Identify which cell holds the provided text, then report its (x, y) central coordinate. 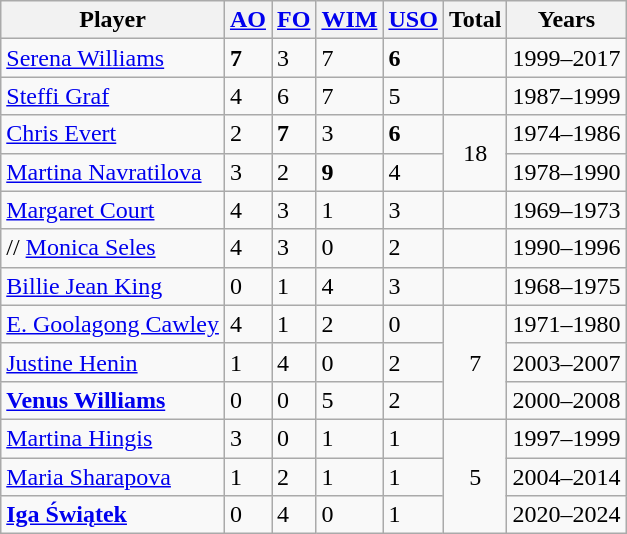
18 (475, 153)
Venus Williams (113, 400)
Martina Hingis (113, 438)
Total (475, 20)
1978–1990 (566, 172)
2020–2024 (566, 515)
Player (113, 20)
Margaret Court (113, 210)
2003–2007 (566, 362)
2004–2014 (566, 477)
1997–1999 (566, 438)
FO (294, 20)
Martina Navratilova (113, 172)
WIM (350, 20)
1990–1996 (566, 248)
Chris Evert (113, 134)
1968–1975 (566, 286)
Steffi Graf (113, 96)
2000–2008 (566, 400)
USO (413, 20)
Iga Świątek (113, 515)
AO (248, 20)
E. Goolagong Cawley (113, 324)
9 (350, 172)
Serena Williams (113, 58)
// Monica Seles (113, 248)
Maria Sharapova (113, 477)
Billie Jean King (113, 286)
1999–2017 (566, 58)
1987–1999 (566, 96)
1971–1980 (566, 324)
1974–1986 (566, 134)
1969–1973 (566, 210)
Years (566, 20)
Justine Henin (113, 362)
